Capture the cell that displays the provided text and extract its [X, Y] central coordinate. 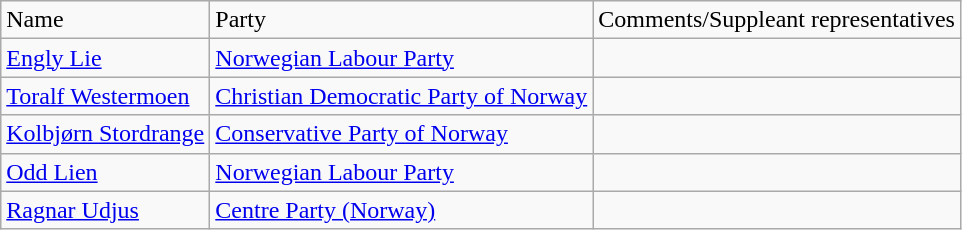
Toralf Westermoen [106, 96]
Christian Democratic Party of Norway [402, 96]
Ragnar Udjus [106, 210]
Kolbjørn Stordrange [106, 134]
Odd Lien [106, 172]
Name [106, 20]
Party [402, 20]
Conservative Party of Norway [402, 134]
Comments/Suppleant representatives [777, 20]
Engly Lie [106, 58]
Centre Party (Norway) [402, 210]
